Identify which cell holds the provided text, then report its (X, Y) central coordinate. 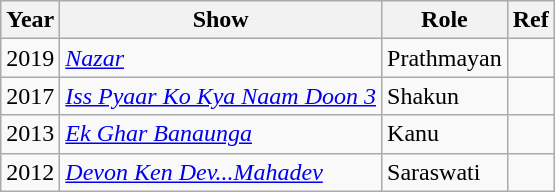
Year (30, 20)
Ref (530, 20)
Kanu (445, 134)
2012 (30, 172)
Role (445, 20)
Prathmayan (445, 58)
Nazar (221, 58)
Saraswati (445, 172)
Devon Ken Dev...Mahadev (221, 172)
2019 (30, 58)
Show (221, 20)
Ek Ghar Banaunga (221, 134)
Iss Pyaar Ko Kya Naam Doon 3 (221, 96)
2017 (30, 96)
2013 (30, 134)
Shakun (445, 96)
